For the text-containing cell, return its midpoint in (X, Y) coordinate format. 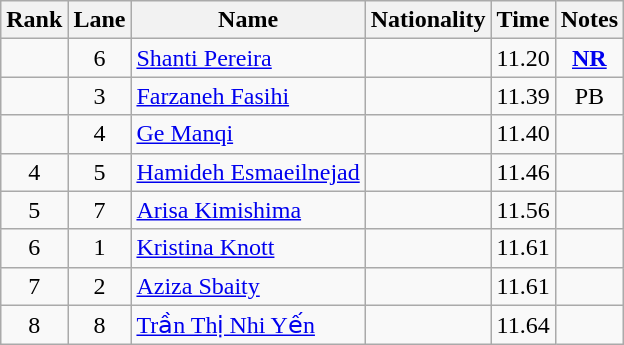
11.46 (523, 172)
11.56 (523, 210)
Trần Thị Nhi Yến (248, 325)
2 (100, 286)
Notes (589, 20)
11.20 (523, 58)
Name (248, 20)
Aziza Sbaity (248, 286)
3 (100, 96)
Kristina Knott (248, 248)
Farzaneh Fasihi (248, 96)
Lane (100, 20)
Hamideh Esmaeilnejad (248, 172)
Ge Manqi (248, 134)
11.39 (523, 96)
Rank (34, 20)
11.64 (523, 325)
Arisa Kimishima (248, 210)
Time (523, 20)
NR (589, 58)
Shanti Pereira (248, 58)
11.40 (523, 134)
Nationality (428, 20)
1 (100, 248)
PB (589, 96)
